Return the [x, y] coordinate for the center point of the cell that contains the specified text.  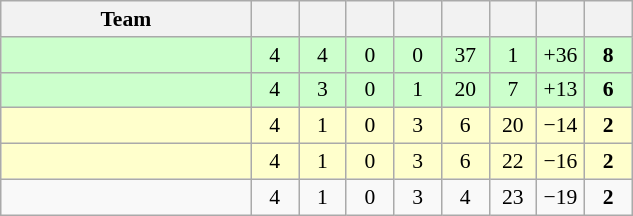
8 [608, 55]
+13 [561, 90]
−16 [561, 162]
37 [465, 55]
23 [513, 197]
−14 [561, 126]
22 [513, 162]
−19 [561, 197]
Team [126, 19]
+36 [561, 55]
7 [513, 90]
